Output the (X, Y) coordinate of the center of the cell containing the given text.  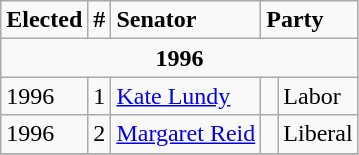
Kate Lundy (186, 96)
Labor (318, 96)
# (100, 20)
Elected (44, 20)
Margaret Reid (186, 134)
1 (100, 96)
Liberal (318, 134)
Senator (186, 20)
2 (100, 134)
Party (310, 20)
